From the cell containing the given text, extract its center point as (X, Y) coordinate. 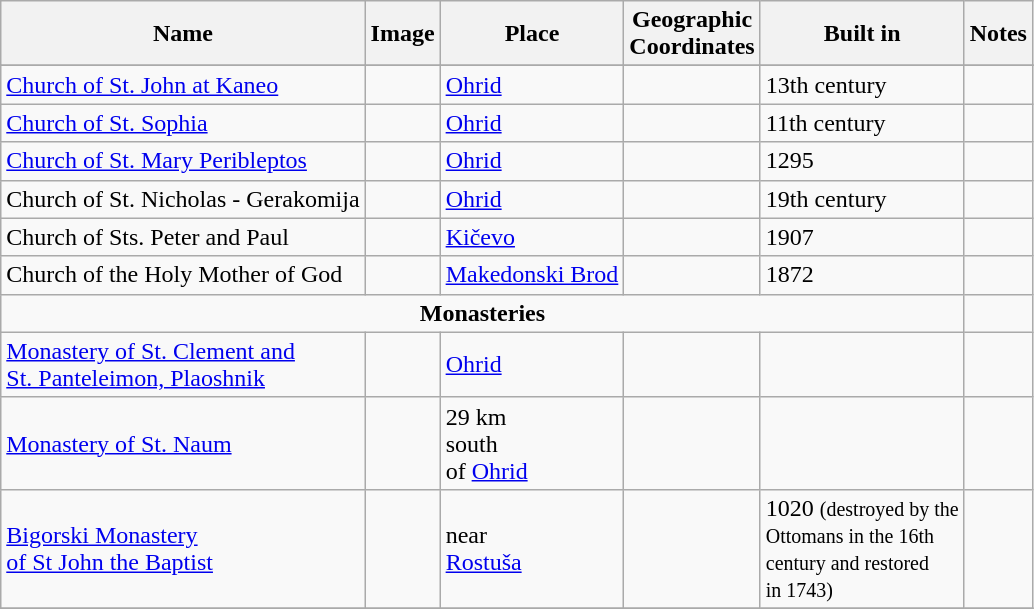
1872 (862, 275)
1295 (862, 161)
Church of St. Nicholas - Gerakomija (183, 199)
1907 (862, 237)
Church of St. Sophia (183, 123)
Built in (862, 34)
Church of Sts. Peter and Paul (183, 237)
Kičevo (532, 237)
11th century (862, 123)
Church of St. Mary Peribleptos (183, 161)
1020 (destroyed by the Ottomans in the 16th century and restored in 1743) (862, 548)
Monastery of St. Naum (183, 443)
Notes (998, 34)
13th century (862, 85)
Church of the Holy Mother of God (183, 275)
29 km south of Ohrid (532, 443)
Bigorski Monastery of St John the Baptist (183, 548)
Church of St. John at Kaneo (183, 85)
Name (183, 34)
Monasteries (482, 313)
Makedonski Brod (532, 275)
Image (402, 34)
GeographicCoordinates (692, 34)
Monastery of St. Clement and St. Panteleimon, Plaoshnik (183, 364)
near Rostuša (532, 548)
19th century (862, 199)
Place (532, 34)
